Capture the cell that displays the provided text and extract its [X, Y] central coordinate. 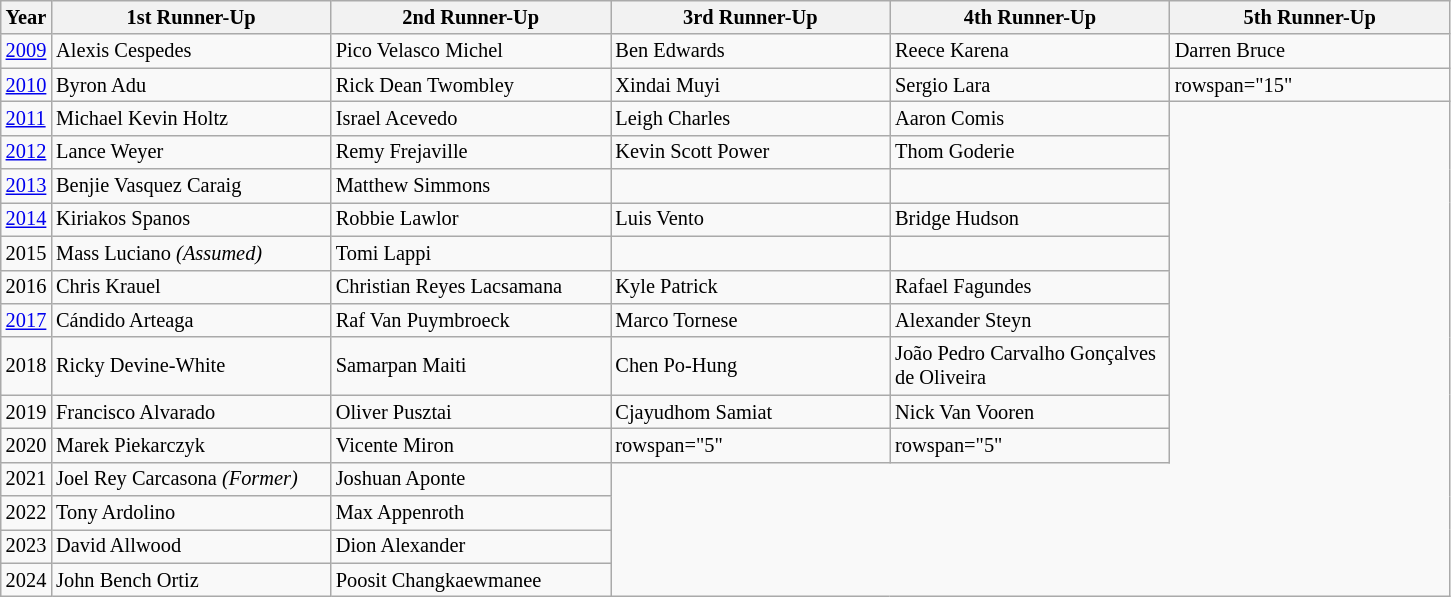
3rd Runner-Up [750, 17]
2019 [26, 412]
Francisco Alvarado [191, 412]
David Allwood [191, 546]
4th Runner-Up [1030, 17]
5th Runner-Up [1310, 17]
Christian Reyes Lacsamana [471, 287]
Reece Karena [1030, 51]
Robbie Lawlor [471, 219]
Luis Vento [750, 219]
Xindai Muyi [750, 85]
Aaron Comis [1030, 118]
Byron Adu [191, 85]
2018 [26, 366]
1st Runner-Up [191, 17]
Darren Bruce [1310, 51]
2012 [26, 152]
Nick Van Vooren [1030, 412]
Dion Alexander [471, 546]
Matthew Simmons [471, 186]
Sergio Lara [1030, 85]
Marek Piekarczyk [191, 445]
Michael Kevin Holtz [191, 118]
2017 [26, 320]
Marco Tornese [750, 320]
Rafael Fagundes [1030, 287]
Oliver Pusztai [471, 412]
Chris Krauel [191, 287]
2nd Runner-Up [471, 17]
Raf Van Puymbroeck [471, 320]
John Bench Ortiz [191, 580]
Remy Frejaville [471, 152]
Tony Ardolino [191, 513]
Israel Acevedo [471, 118]
João Pedro Carvalho Gonçalves de Oliveira [1030, 366]
Max Appenroth [471, 513]
Kiriakos Spanos [191, 219]
Mass Luciano (Assumed) [191, 253]
rowspan="15" [1310, 85]
Pico Velasco Michel [471, 51]
Ben Edwards [750, 51]
2014 [26, 219]
2016 [26, 287]
2020 [26, 445]
Alexis Cespedes [191, 51]
Poosit Changkaewmanee [471, 580]
2015 [26, 253]
Thom Goderie [1030, 152]
Alexander Steyn [1030, 320]
Tomi Lappi [471, 253]
Bridge Hudson [1030, 219]
Kevin Scott Power [750, 152]
2022 [26, 513]
2009 [26, 51]
Leigh Charles [750, 118]
Year [26, 17]
Cjayudhom Samiat [750, 412]
Kyle Patrick [750, 287]
2010 [26, 85]
Chen Po-Hung [750, 366]
Lance Weyer [191, 152]
2011 [26, 118]
Joel Rey Carcasona (Former) [191, 479]
Benjie Vasquez Caraig [191, 186]
2021 [26, 479]
2024 [26, 580]
Ricky Devine-White [191, 366]
Cándido Arteaga [191, 320]
2023 [26, 546]
Vicente Miron [471, 445]
Rick Dean Twombley [471, 85]
Joshuan Aponte [471, 479]
2013 [26, 186]
Samarpan Maiti [471, 366]
